Pinpoint the cell where the given text exists, returning its [x, y] midpoint coordinate. 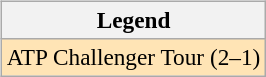
Legend [133, 20]
ATP Challenger Tour (2–1) [133, 57]
